Find where the given text appears and provide that cell's center as [x, y] coordinate. 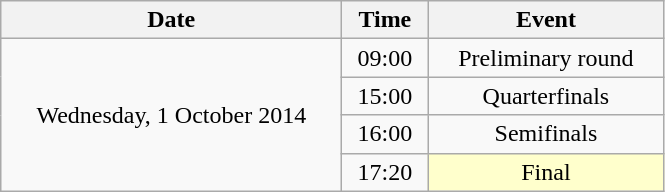
16:00 [385, 134]
Semifinals [546, 134]
Preliminary round [546, 58]
15:00 [385, 96]
Time [385, 20]
17:20 [385, 172]
09:00 [385, 58]
Quarterfinals [546, 96]
Final [546, 172]
Event [546, 20]
Date [172, 20]
Wednesday, 1 October 2014 [172, 115]
